Pinpoint the cell where the given text exists, returning its [X, Y] midpoint coordinate. 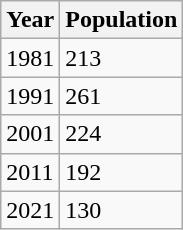
1991 [30, 96]
213 [122, 58]
2001 [30, 134]
261 [122, 96]
1981 [30, 58]
224 [122, 134]
2011 [30, 172]
192 [122, 172]
Population [122, 20]
130 [122, 210]
2021 [30, 210]
Year [30, 20]
